Identify which cell holds the provided text, then report its (x, y) central coordinate. 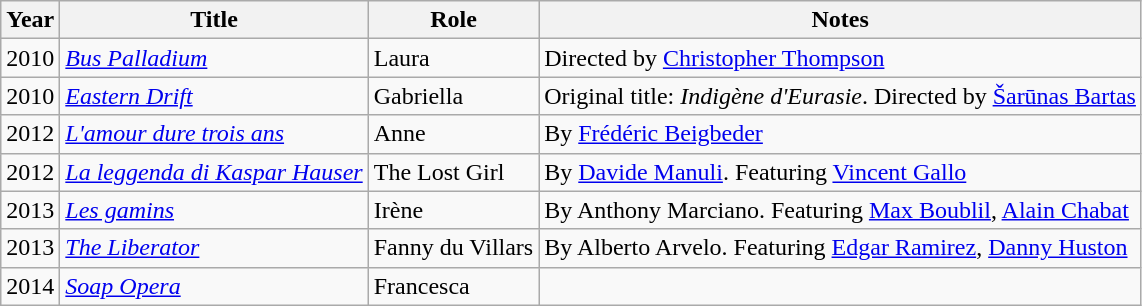
Soap Opera (214, 286)
The Lost Girl (454, 172)
Gabriella (454, 96)
Eastern Drift (214, 96)
By Frédéric Beigbeder (840, 134)
2014 (30, 286)
Les gamins (214, 210)
Irène (454, 210)
Fanny du Villars (454, 248)
La leggenda di Kaspar Hauser (214, 172)
By Alberto Arvelo. Featuring Edgar Ramirez, Danny Huston (840, 248)
Notes (840, 20)
Title (214, 20)
Original title: Indigène d'Eurasie. Directed by Šarūnas Bartas (840, 96)
Francesca (454, 286)
Bus Palladium (214, 58)
Anne (454, 134)
Role (454, 20)
L'amour dure trois ans (214, 134)
By Davide Manuli. Featuring Vincent Gallo (840, 172)
Directed by Christopher Thompson (840, 58)
By Anthony Marciano. Featuring Max Boublil, Alain Chabat (840, 210)
Laura (454, 58)
The Liberator (214, 248)
Year (30, 20)
